Return [X, Y] of the center of cell containing provided text 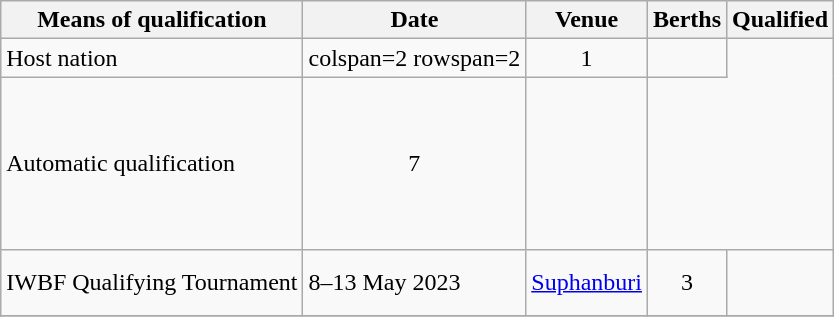
IWBF Qualifying Tournament [152, 282]
3 [686, 282]
colspan=2 rowspan=2 [414, 58]
1 [587, 58]
Host nation [152, 58]
Suphanburi [587, 282]
Berths [686, 20]
Qualified [780, 20]
8–13 May 2023 [414, 282]
Date [414, 20]
Means of qualification [152, 20]
Automatic qualification [152, 164]
7 [414, 164]
Venue [587, 20]
